From the cell containing the given text, extract its center point as [x, y] coordinate. 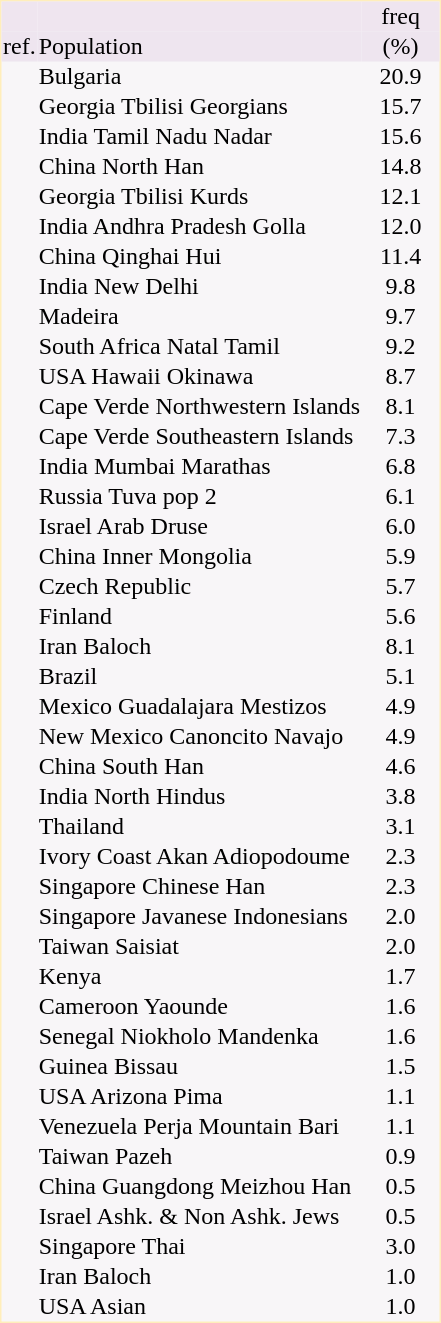
9.2 [401, 347]
6.8 [401, 467]
9.8 [401, 287]
4.6 [401, 767]
Finland [199, 617]
Russia Tuva pop 2 [199, 497]
1.7 [401, 977]
5.9 [401, 557]
Cape Verde Northwestern Islands [199, 407]
8.7 [401, 377]
6.1 [401, 497]
Czech Republic [199, 587]
India New Delhi [199, 287]
Mexico Guadalajara Mestizos [199, 707]
China North Han [199, 167]
9.7 [401, 317]
(%) [401, 47]
3.1 [401, 827]
USA Hawaii Okinawa [199, 377]
12.0 [401, 227]
New Mexico Canoncito Navajo [199, 737]
12.1 [401, 197]
5.6 [401, 617]
China Qinghai Hui [199, 257]
15.6 [401, 137]
Bulgaria [199, 77]
Georgia Tbilisi Georgians [199, 107]
0.9 [401, 1157]
7.3 [401, 437]
South Africa Natal Tamil [199, 347]
5.7 [401, 587]
6.0 [401, 527]
20.9 [401, 77]
3.0 [401, 1247]
China Inner Mongolia [199, 557]
India Mumbai Marathas [199, 467]
5.1 [401, 677]
China Guangdong Meizhou Han [199, 1187]
Georgia Tbilisi Kurds [199, 197]
Singapore Javanese Indonesians [199, 917]
India Andhra Pradesh Golla [199, 227]
China South Han [199, 767]
14.8 [401, 167]
Cameroon Yaounde [199, 1007]
Cape Verde Southeastern Islands [199, 437]
USA Asian [199, 1307]
ref. [20, 47]
Madeira [199, 317]
Senegal Niokholo Mandenka [199, 1037]
Population [199, 47]
11.4 [401, 257]
15.7 [401, 107]
Israel Ashk. & Non Ashk. Jews [199, 1217]
Ivory Coast Akan Adiopodoume [199, 857]
Israel Arab Druse [199, 527]
India Tamil Nadu Nadar [199, 137]
freq [401, 17]
Singapore Thai [199, 1247]
Kenya [199, 977]
Singapore Chinese Han [199, 887]
1.5 [401, 1067]
India North Hindus [199, 797]
Taiwan Saisiat [199, 947]
Venezuela Perja Mountain Bari [199, 1127]
Taiwan Pazeh [199, 1157]
Brazil [199, 677]
Guinea Bissau [199, 1067]
USA Arizona Pima [199, 1097]
Thailand [199, 827]
3.8 [401, 797]
